Pinpoint the cell where the given text exists, returning its [x, y] midpoint coordinate. 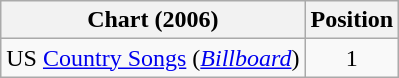
Chart (2006) [153, 20]
US Country Songs (Billboard) [153, 58]
Position [352, 20]
1 [352, 58]
